Find where the given text appears and provide that cell's center as (X, Y) coordinate. 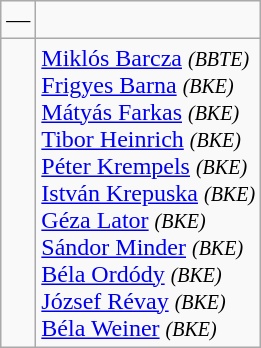
— (18, 20)
